Identify which cell holds the provided text, then report its (X, Y) central coordinate. 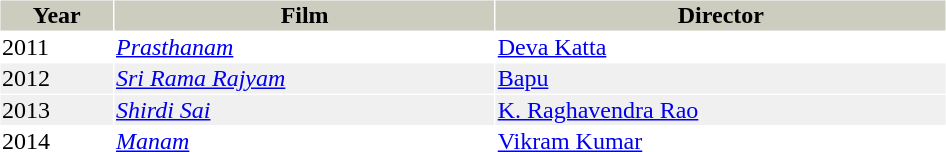
2012 (56, 79)
Prasthanam (305, 47)
2011 (56, 47)
Shirdi Sai (305, 110)
Deva Katta (720, 47)
Year (56, 15)
Bapu (720, 79)
Sri Rama Rajyam (305, 79)
K. Raghavendra Rao (720, 110)
Film (305, 15)
2013 (56, 110)
Director (720, 15)
